Return [x, y] of the center of cell containing provided text 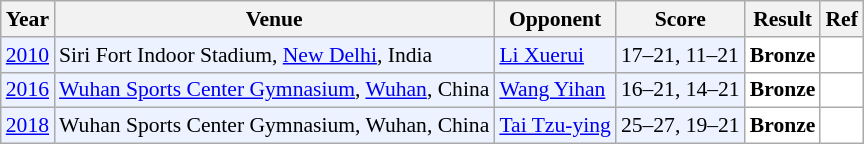
Result [783, 19]
17–21, 11–21 [680, 55]
Score [680, 19]
25–27, 19–21 [680, 126]
Ref [841, 19]
Opponent [555, 19]
16–21, 14–21 [680, 90]
Li Xuerui [555, 55]
2018 [28, 126]
Year [28, 19]
Tai Tzu-ying [555, 126]
Venue [274, 19]
Wang Yihan [555, 90]
Siri Fort Indoor Stadium, New Delhi, India [274, 55]
2016 [28, 90]
2010 [28, 55]
